Capture the cell that displays the provided text and extract its [x, y] central coordinate. 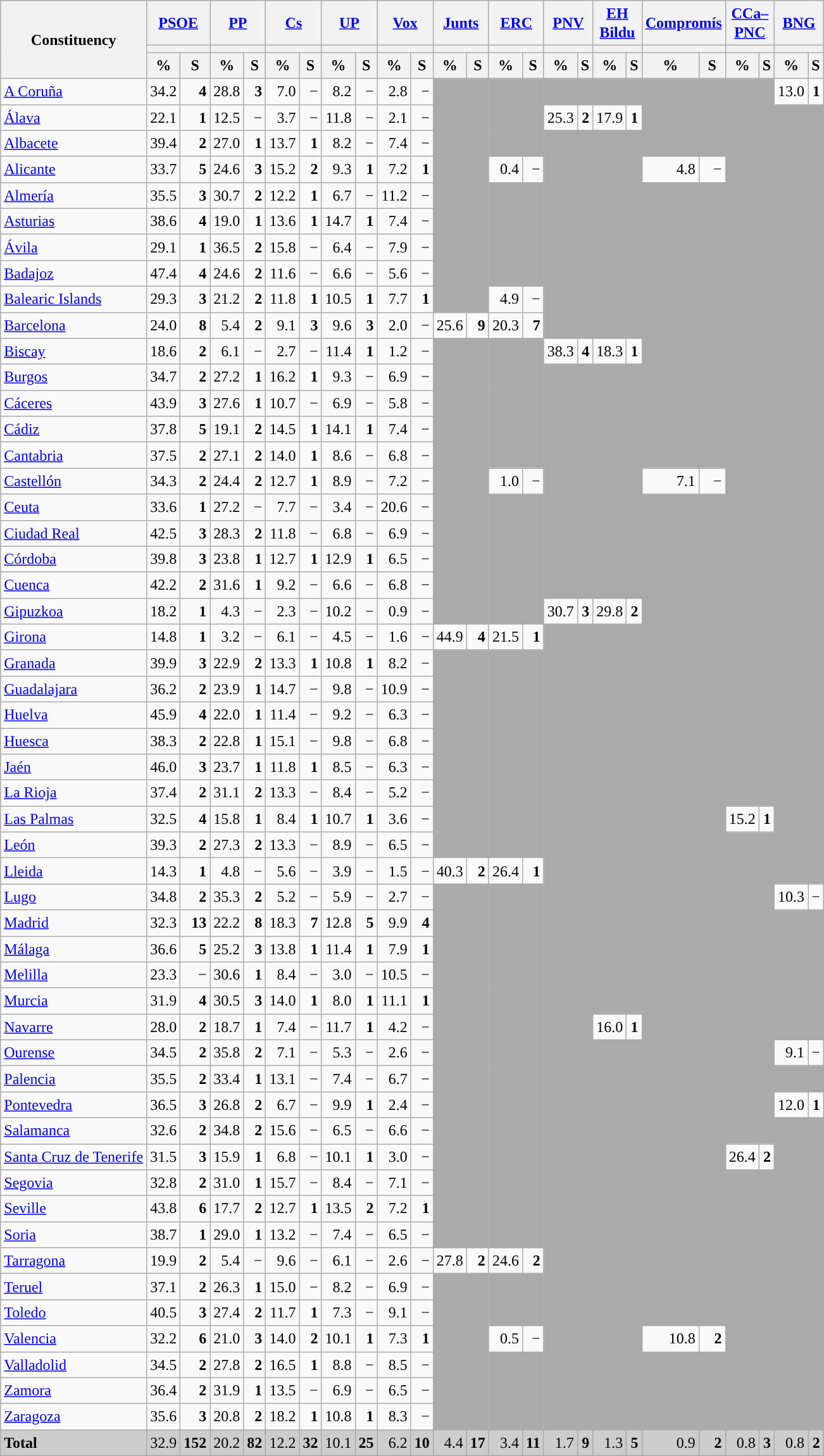
12.9 [338, 559]
37.5 [163, 456]
Biscay [73, 352]
Albacete [73, 143]
6.4 [338, 247]
Lugo [73, 897]
Almería [73, 195]
18.6 [163, 352]
43.8 [163, 1209]
33.6 [163, 507]
10.2 [338, 611]
22.1 [163, 118]
11.2 [394, 195]
38.6 [163, 221]
32.5 [163, 819]
37.1 [163, 1287]
42.2 [163, 585]
16.0 [610, 1026]
11 [533, 1443]
36.4 [163, 1391]
11.1 [394, 1001]
20.3 [505, 325]
38.7 [163, 1235]
27.0 [227, 143]
Girona [73, 637]
Las Palmas [73, 819]
31.6 [227, 585]
Soria [73, 1235]
32.2 [163, 1339]
34.2 [163, 91]
14.3 [163, 871]
27.6 [227, 404]
22.8 [227, 740]
EH Bildu [618, 23]
15.7 [282, 1183]
14.1 [338, 429]
152 [195, 1443]
2.3 [282, 611]
35.6 [163, 1416]
Zaragoza [73, 1416]
13.0 [791, 91]
Madrid [73, 923]
29.8 [610, 611]
3.2 [227, 637]
Alicante [73, 170]
Salamanca [73, 1130]
36.2 [163, 688]
15.6 [282, 1130]
44.9 [449, 637]
22.9 [227, 663]
45.9 [163, 715]
1.0 [505, 481]
34.3 [163, 481]
PSOE [178, 23]
31.1 [227, 793]
21.2 [227, 299]
12.5 [227, 118]
Huesca [73, 740]
32.3 [163, 923]
15.1 [282, 740]
36.6 [163, 949]
42.5 [163, 533]
24.4 [227, 481]
19.0 [227, 221]
1.5 [394, 871]
Ourense [73, 1053]
15.9 [227, 1157]
32.6 [163, 1130]
37.8 [163, 429]
10.3 [791, 897]
4.9 [505, 299]
Melilla [73, 974]
6.2 [394, 1443]
30.6 [227, 974]
Ceuta [73, 507]
Zamora [73, 1391]
Seville [73, 1209]
13.7 [282, 143]
12.8 [338, 923]
20.8 [227, 1416]
12.0 [791, 1105]
Álava [73, 118]
28.8 [227, 91]
8.8 [338, 1364]
4.4 [449, 1443]
5.3 [338, 1053]
13.2 [282, 1235]
3.9 [338, 871]
Segovia [73, 1183]
4.5 [338, 637]
11.6 [282, 273]
29.3 [163, 299]
25 [366, 1443]
Lleida [73, 871]
Ciudad Real [73, 533]
Junts [461, 23]
20.2 [227, 1443]
1.3 [610, 1443]
39.4 [163, 143]
0.4 [505, 170]
27.4 [227, 1312]
8.6 [338, 456]
10 [421, 1443]
Guadalajara [73, 688]
Asturias [73, 221]
Huelva [73, 715]
2.4 [394, 1105]
16.5 [282, 1364]
CCa–PNC [749, 23]
2.0 [394, 325]
8.3 [394, 1416]
39.3 [163, 845]
43.9 [163, 404]
19.9 [163, 1260]
21.5 [505, 637]
1.6 [394, 637]
Córdoba [73, 559]
34.7 [163, 377]
3.6 [394, 819]
22.2 [227, 923]
2.8 [394, 91]
PP [238, 23]
13.8 [282, 949]
32.8 [163, 1183]
UP [349, 23]
32.9 [163, 1443]
28.0 [163, 1026]
Ávila [73, 247]
Gipuzkoa [73, 611]
Granada [73, 663]
7.0 [282, 91]
5.8 [394, 404]
Valladolid [73, 1364]
30.5 [227, 1001]
14.8 [163, 637]
31.5 [163, 1157]
2.1 [394, 118]
8.0 [338, 1001]
40.5 [163, 1312]
10.9 [394, 688]
Total [73, 1443]
19.1 [227, 429]
29.0 [227, 1235]
47.4 [163, 273]
PNV [568, 23]
25.3 [561, 118]
31.0 [227, 1183]
17.7 [227, 1209]
3.7 [282, 118]
15.0 [282, 1287]
A Coruña [73, 91]
Cuenca [73, 585]
Murcia [73, 1001]
23.9 [227, 688]
Constituency [73, 39]
37.4 [163, 793]
23.8 [227, 559]
Castellón [73, 481]
5.9 [338, 897]
29.1 [163, 247]
25.2 [227, 949]
BNG [799, 23]
17 [477, 1443]
35.3 [227, 897]
16.2 [282, 377]
20.6 [394, 507]
4.2 [394, 1026]
Balearic Islands [73, 299]
35.8 [227, 1053]
33.4 [227, 1078]
46.0 [163, 767]
Cantabria [73, 456]
32 [310, 1443]
Cádiz [73, 429]
28.3 [227, 533]
39.9 [163, 663]
24.0 [163, 325]
Santa Cruz de Tenerife [73, 1157]
33.7 [163, 170]
Badajoz [73, 273]
27.3 [227, 845]
Pontevedra [73, 1105]
23.7 [227, 767]
Compromís [684, 23]
Toledo [73, 1312]
León [73, 845]
40.3 [449, 871]
21.0 [227, 1339]
Jaén [73, 767]
27.1 [227, 456]
18.7 [227, 1026]
Vox [405, 23]
82 [254, 1443]
13 [195, 923]
23.3 [163, 974]
La Rioja [73, 793]
1.7 [561, 1443]
26.3 [227, 1287]
Teruel [73, 1287]
0.5 [505, 1339]
26.8 [227, 1105]
22.0 [227, 715]
25.6 [449, 325]
ERC [516, 23]
39.8 [163, 559]
Palencia [73, 1078]
Barcelona [73, 325]
Málaga [73, 949]
1.2 [394, 352]
Valencia [73, 1339]
Cáceres [73, 404]
4.3 [227, 611]
13.1 [282, 1078]
Navarre [73, 1026]
Tarragona [73, 1260]
Burgos [73, 377]
17.9 [610, 118]
13.6 [282, 221]
Cs [294, 23]
14.5 [282, 429]
